From the cell containing the given text, extract its center point as [x, y] coordinate. 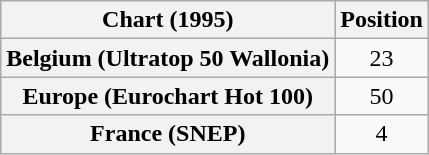
Position [382, 20]
50 [382, 96]
France (SNEP) [168, 134]
23 [382, 58]
4 [382, 134]
Europe (Eurochart Hot 100) [168, 96]
Belgium (Ultratop 50 Wallonia) [168, 58]
Chart (1995) [168, 20]
